Return the (x, y) coordinate for the center point of the cell that contains the specified text.  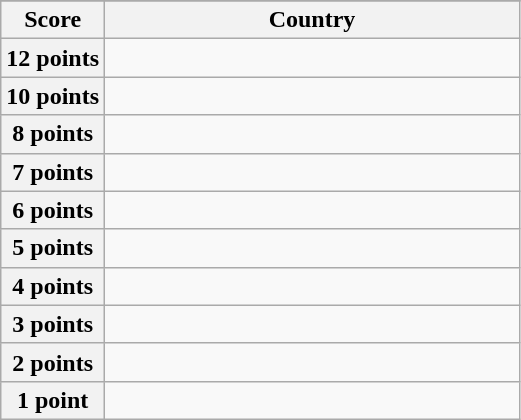
2 points (53, 362)
1 point (53, 400)
6 points (53, 210)
3 points (53, 324)
Country (312, 20)
10 points (53, 96)
4 points (53, 286)
8 points (53, 134)
7 points (53, 172)
5 points (53, 248)
12 points (53, 58)
Score (53, 20)
